Determine the [X, Y] coordinate at the center of the cell enclosing the given text.  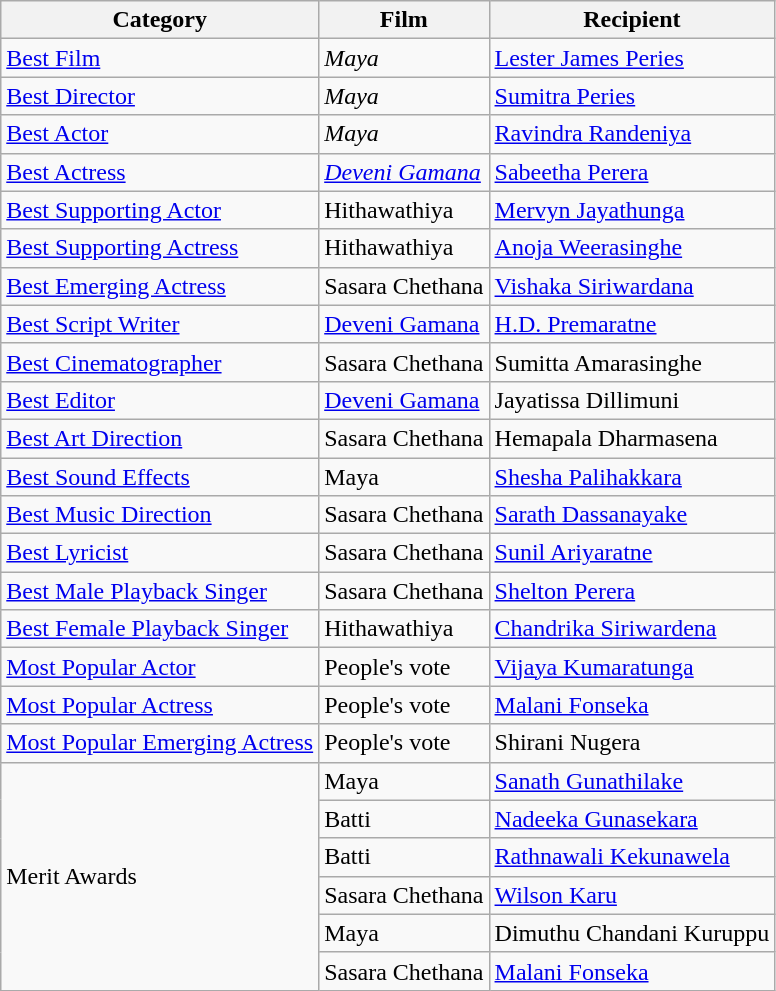
Hemapala Dharmasena [632, 438]
Mervyn Jayathunga [632, 210]
Sabeetha Perera [632, 172]
Recipient [632, 20]
Sumitra Peries [632, 96]
Chandrika Siriwardena [632, 629]
Shirani Nugera [632, 743]
Best Male Playback Singer [160, 591]
Jayatissa Dillimuni [632, 400]
Vishaka Siriwardana [632, 286]
Category [160, 20]
Most Popular Actor [160, 667]
Vijaya Kumaratunga [632, 667]
Best Script Writer [160, 324]
Dimuthu Chandani Kuruppu [632, 933]
Best Actress [160, 172]
Best Film [160, 58]
Best Art Direction [160, 438]
Best Sound Effects [160, 477]
Best Lyricist [160, 553]
Merit Awards [160, 876]
Wilson Karu [632, 895]
Best Supporting Actress [160, 248]
Best Editor [160, 400]
Best Cinematographer [160, 362]
Best Music Direction [160, 515]
Best Emerging Actress [160, 286]
Sanath Gunathilake [632, 781]
Film [404, 20]
Sarath Dassanayake [632, 515]
Best Supporting Actor [160, 210]
Shelton Perera [632, 591]
Most Popular Actress [160, 705]
H.D. Premaratne [632, 324]
Best Female Playback Singer [160, 629]
Best Actor [160, 134]
Sumitta Amarasinghe [632, 362]
Lester James Peries [632, 58]
Nadeeka Gunasekara [632, 819]
Anoja Weerasinghe [632, 248]
Best Director [160, 96]
Rathnawali Kekunawela [632, 857]
Shesha Palihakkara [632, 477]
Sunil Ariyaratne [632, 553]
Ravindra Randeniya [632, 134]
Most Popular Emerging Actress [160, 743]
